For the text-containing cell, return its midpoint in (x, y) coordinate format. 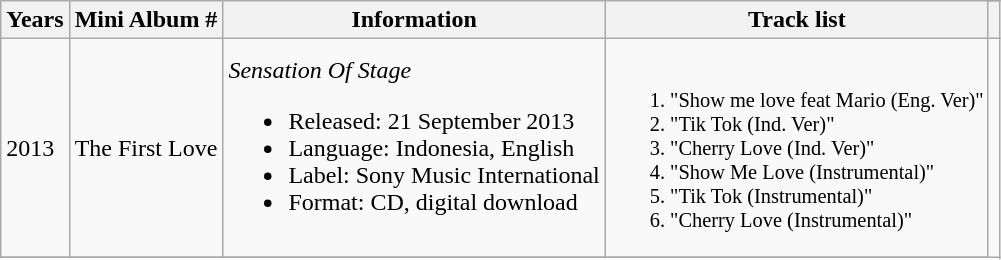
The First Love (146, 148)
Sensation Of Stage Released: 21 September 2013Language: Indonesia, EnglishLabel: Sony Music InternationalFormat: CD, digital download (414, 148)
2013 (35, 148)
Track list (796, 20)
Years (35, 20)
Mini Album # (146, 20)
Information (414, 20)
